Determine the (X, Y) coordinate at the center of the cell enclosing the given text.  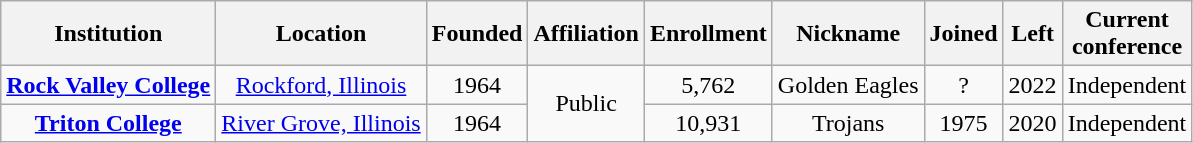
Institution (108, 34)
2020 (1032, 123)
Rockford, Illinois (321, 85)
Joined (964, 34)
1975 (964, 123)
Public (586, 104)
2022 (1032, 85)
Affiliation (586, 34)
Golden Eagles (848, 85)
5,762 (708, 85)
Triton College (108, 123)
Left (1032, 34)
Location (321, 34)
Founded (477, 34)
Rock Valley College (108, 85)
? (964, 85)
Trojans (848, 123)
Nickname (848, 34)
Enrollment (708, 34)
Currentconference (1127, 34)
10,931 (708, 123)
River Grove, Illinois (321, 123)
